Find where the given text appears and provide that cell's center as (x, y) coordinate. 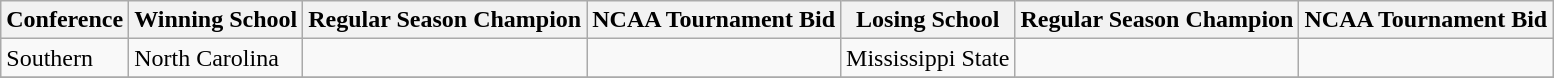
Losing School (928, 20)
Southern (65, 58)
North Carolina (216, 58)
Winning School (216, 20)
Mississippi State (928, 58)
Conference (65, 20)
